Locate the cell with the specified text and output its (X, Y) center coordinate. 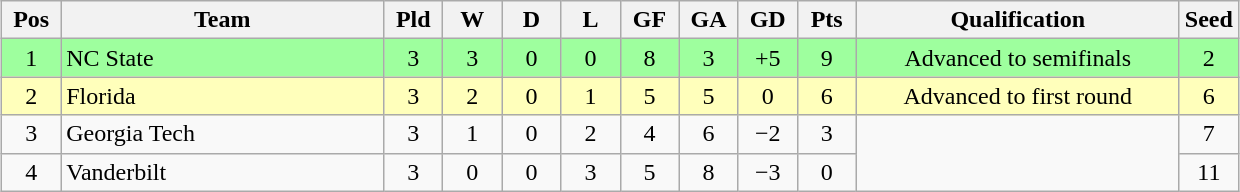
Team (222, 20)
9 (826, 58)
+5 (768, 58)
7 (1208, 134)
Advanced to first round (1018, 96)
GF (650, 20)
Pts (826, 20)
11 (1208, 172)
L (590, 20)
Vanderbilt (222, 172)
W (472, 20)
Pos (32, 20)
Pld (414, 20)
GA (708, 20)
GD (768, 20)
NC State (222, 58)
Advanced to semifinals (1018, 58)
Qualification (1018, 20)
D (532, 20)
−2 (768, 134)
Seed (1208, 20)
−3 (768, 172)
Georgia Tech (222, 134)
Florida (222, 96)
